Pinpoint the cell where the given text exists, returning its (x, y) midpoint coordinate. 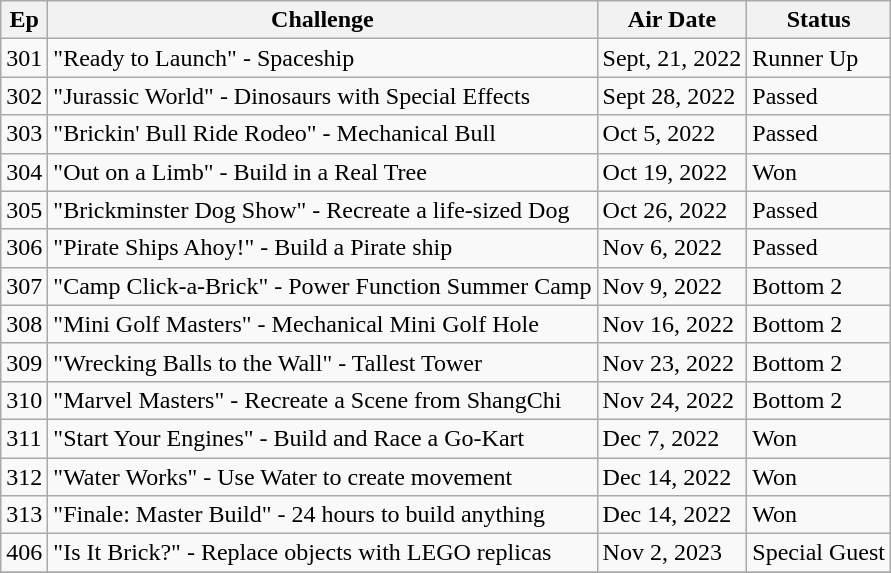
"Brickminster Dog Show" - Recreate a life-sized Dog (322, 210)
304 (24, 172)
"Brickin' Bull Ride Rodeo" - Mechanical Bull (322, 134)
310 (24, 400)
313 (24, 515)
"Ready to Launch" - Spaceship (322, 58)
"Wrecking Balls to the Wall" - Tallest Tower (322, 362)
"Is It Brick?" - Replace objects with LEGO replicas (322, 553)
Nov 9, 2022 (672, 286)
"Out on a Limb" - Build in a Real Tree (322, 172)
305 (24, 210)
302 (24, 96)
"Camp Click-a-Brick" - Power Function Summer Camp (322, 286)
Status (819, 20)
Sept 28, 2022 (672, 96)
301 (24, 58)
306 (24, 248)
Dec 7, 2022 (672, 438)
Nov 2, 2023 (672, 553)
"Jurassic World" - Dinosaurs with Special Effects (322, 96)
"Start Your Engines" - Build and Race a Go-Kart (322, 438)
Nov 23, 2022 (672, 362)
"Marvel Masters" - Recreate a Scene from ShangChi (322, 400)
307 (24, 286)
312 (24, 477)
Special Guest (819, 553)
Nov 16, 2022 (672, 324)
Air Date (672, 20)
311 (24, 438)
309 (24, 362)
Challenge (322, 20)
Runner Up (819, 58)
"Water Works" - Use Water to create movement (322, 477)
"Pirate Ships Ahoy!" - Build a Pirate ship (322, 248)
303 (24, 134)
Oct 5, 2022 (672, 134)
"Finale: Master Build" - 24 hours to build anything (322, 515)
Nov 24, 2022 (672, 400)
308 (24, 324)
Oct 19, 2022 (672, 172)
Nov 6, 2022 (672, 248)
"Mini Golf Masters" - Mechanical Mini Golf Hole (322, 324)
Oct 26, 2022 (672, 210)
Ep (24, 20)
406 (24, 553)
Sept, 21, 2022 (672, 58)
